Identify which cell holds the provided text, then report its [X, Y] central coordinate. 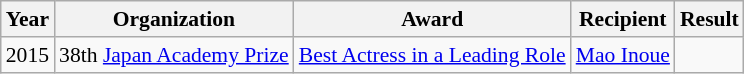
Recipient [623, 19]
Mao Inoue [623, 55]
Organization [174, 19]
2015 [28, 55]
Result [710, 19]
Best Actress in a Leading Role [432, 55]
38th Japan Academy Prize [174, 55]
Award [432, 19]
Year [28, 19]
